Return the [x, y] coordinate for the center point of the cell that contains the specified text.  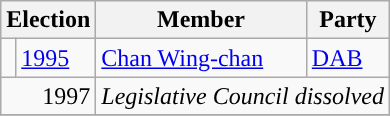
DAB [348, 58]
Member [201, 20]
1997 [48, 96]
1995 [56, 58]
Legislative Council dissolved [243, 96]
Party [348, 20]
Election [48, 20]
Chan Wing-chan [201, 58]
